Determine the [x, y] coordinate at the center of the cell enclosing the given text.  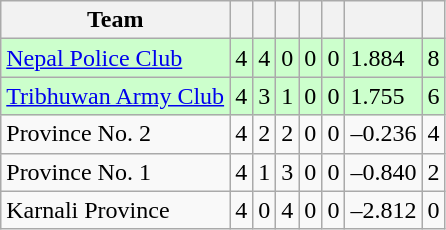
Province No. 1 [116, 172]
–2.812 [384, 210]
8 [434, 58]
6 [434, 96]
Karnali Province [116, 210]
1.755 [384, 96]
–0.840 [384, 172]
Province No. 2 [116, 134]
Team [116, 20]
–0.236 [384, 134]
Nepal Police Club [116, 58]
1.884 [384, 58]
Tribhuwan Army Club [116, 96]
